Scan for the cell matching the given text and deliver its (X, Y) coordinate at center. 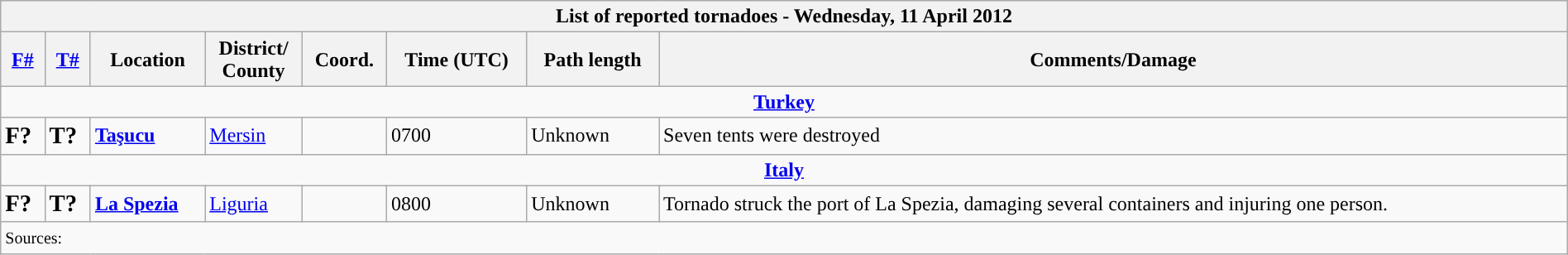
Comments/Damage (1113, 60)
Taşucu (147, 136)
Liguria (254, 204)
Mersin (254, 136)
F# (23, 60)
Tornado struck the port of La Spezia, damaging several containers and injuring one person. (1113, 204)
0800 (457, 204)
Coord. (344, 60)
District/County (254, 60)
Path length (593, 60)
Time (UTC) (457, 60)
T# (68, 60)
Turkey (784, 102)
Sources: (784, 238)
Location (147, 60)
List of reported tornadoes - Wednesday, 11 April 2012 (784, 17)
0700 (457, 136)
La Spezia (147, 204)
Italy (784, 170)
Seven tents were destroyed (1113, 136)
